Return the [X, Y] coordinate for the center point of the cell that contains the specified text.  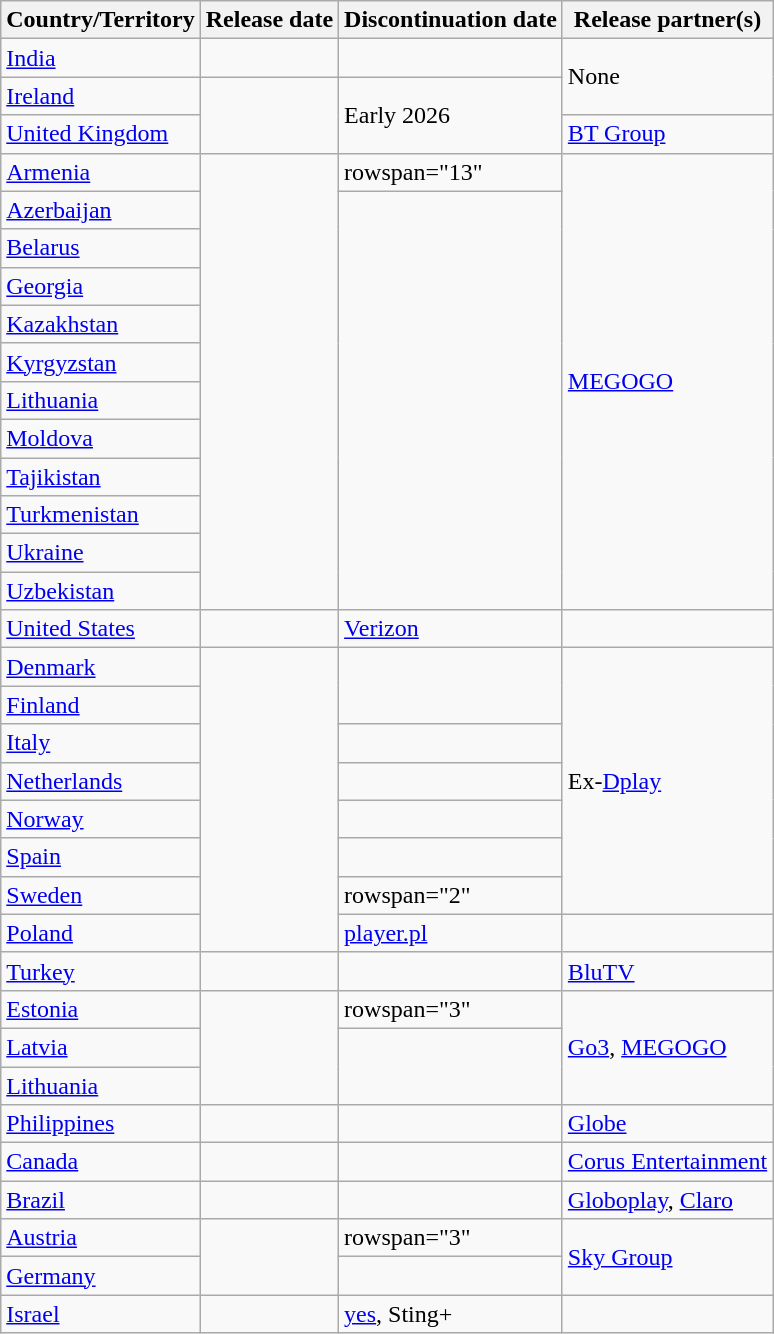
BT Group [667, 134]
Turkey [100, 971]
Sky Group [667, 1257]
Finland [100, 705]
Go3, MEGOGO [667, 1047]
Verizon [451, 629]
United States [100, 629]
Ireland [100, 96]
Austria [100, 1238]
Azerbaijan [100, 210]
Belarus [100, 248]
Philippines [100, 1124]
India [100, 58]
Ukraine [100, 553]
Moldova [100, 438]
Netherlands [100, 781]
Brazil [100, 1200]
Sweden [100, 895]
player.pl [451, 933]
Early 2026 [451, 115]
Latvia [100, 1047]
Italy [100, 743]
Corus Entertainment [667, 1162]
Globoplay, Claro [667, 1200]
Release partner(s) [667, 20]
rowspan="2" [451, 895]
rowspan="13" [451, 172]
Norway [100, 819]
Georgia [100, 286]
Estonia [100, 1009]
Turkmenistan [100, 515]
BluTV [667, 971]
Uzbekistan [100, 591]
Germany [100, 1276]
Armenia [100, 172]
Poland [100, 933]
Kazakhstan [100, 324]
Spain [100, 857]
yes, Sting+ [451, 1314]
United Kingdom [100, 134]
Release date [269, 20]
MEGOGO [667, 382]
Ex-Dplay [667, 781]
Canada [100, 1162]
None [667, 77]
Denmark [100, 667]
Kyrgyzstan [100, 362]
Discontinuation date [451, 20]
Globe [667, 1124]
Country/Territory [100, 20]
Israel [100, 1314]
Tajikistan [100, 477]
